Output the (X, Y) coordinate of the center of the cell containing the given text.  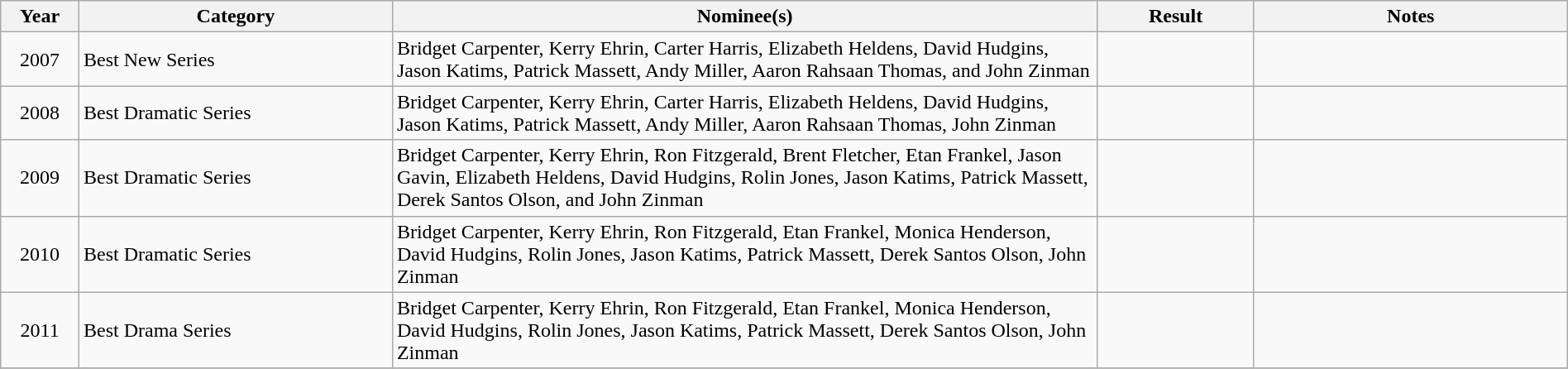
Result (1176, 17)
2007 (40, 60)
2010 (40, 254)
2008 (40, 113)
Best New Series (235, 60)
2009 (40, 178)
Notes (1411, 17)
Category (235, 17)
Nominee(s) (744, 17)
Best Drama Series (235, 330)
2011 (40, 330)
Year (40, 17)
